Determine the (x, y) coordinate at the center of the cell enclosing the given text.  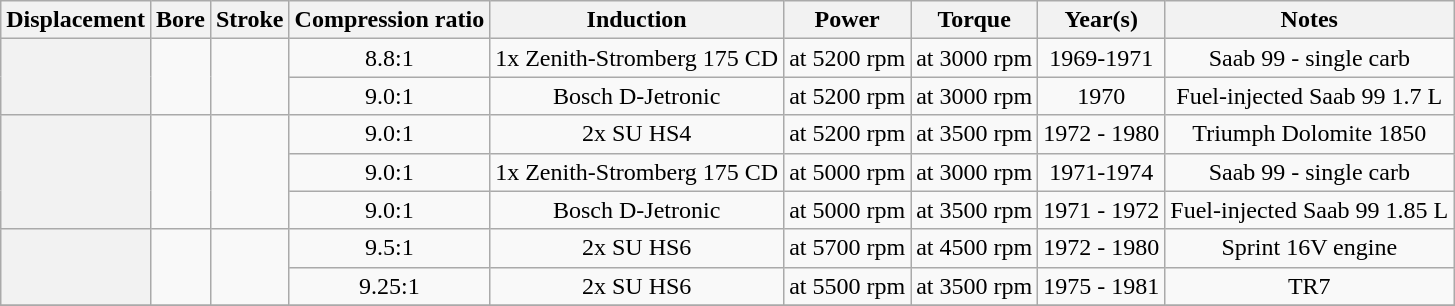
Power (848, 20)
Triumph Dolomite 1850 (1310, 134)
1970 (1102, 96)
1975 - 1981 (1102, 286)
Compression ratio (390, 20)
Torque (974, 20)
at 5500 rpm (848, 286)
Fuel-injected Saab 99 1.7 L (1310, 96)
Sprint 16V engine (1310, 248)
8.8:1 (390, 58)
Notes (1310, 20)
at 4500 rpm (974, 248)
9.25:1 (390, 286)
Fuel-injected Saab 99 1.85 L (1310, 210)
Year(s) (1102, 20)
9.5:1 (390, 248)
2x SU HS4 (637, 134)
at 5700 rpm (848, 248)
Stroke (250, 20)
TR7 (1310, 286)
Displacement (76, 20)
Bore (180, 20)
1971 - 1972 (1102, 210)
1969-1971 (1102, 58)
1971-1974 (1102, 172)
Induction (637, 20)
